For the text-containing cell, return its midpoint in [x, y] coordinate format. 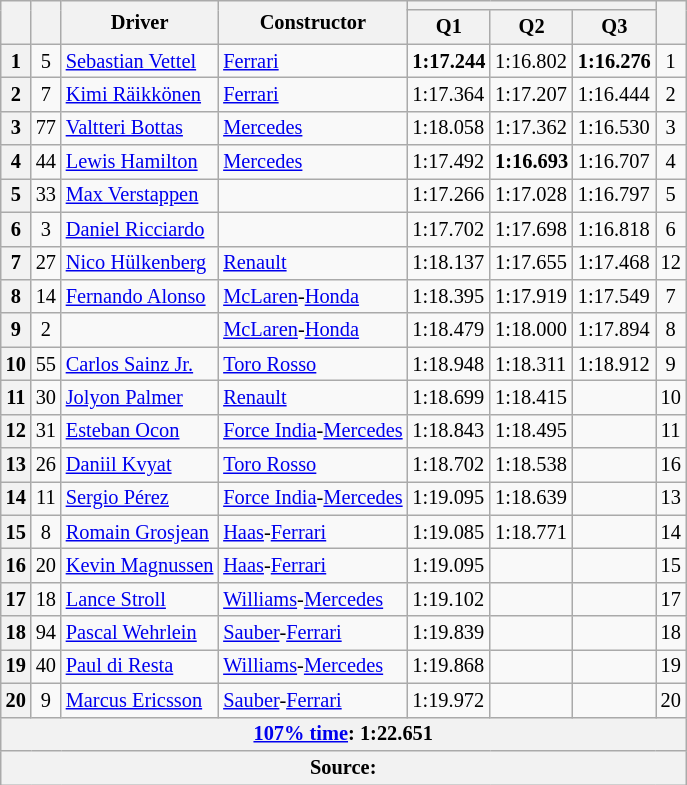
1:18.699 [448, 397]
1:17.698 [532, 229]
Carlos Sainz Jr. [140, 364]
55 [46, 364]
1:16.707 [614, 162]
Sebastian Vettel [140, 61]
1:17.468 [614, 263]
1:16.693 [532, 162]
Driver [140, 22]
26 [46, 465]
1:16.802 [532, 61]
31 [46, 431]
1:18.000 [532, 330]
Source: [344, 767]
77 [46, 128]
Romain Grosjean [140, 532]
Lewis Hamilton [140, 162]
1:16.818 [614, 229]
1:18.912 [614, 364]
1:17.207 [532, 94]
1:18.479 [448, 330]
Q3 [614, 27]
1:16.276 [614, 61]
1:18.948 [448, 364]
1:18.538 [532, 465]
Pascal Wehrlein [140, 633]
1:19.972 [448, 700]
Q1 [448, 27]
Nico Hülkenberg [140, 263]
Kevin Magnussen [140, 565]
Kimi Räikkönen [140, 94]
1:17.362 [532, 128]
1:18.058 [448, 128]
1:18.843 [448, 431]
1:19.085 [448, 532]
Marcus Ericsson [140, 700]
1:19.839 [448, 633]
Sergio Pérez [140, 498]
Valtteri Bottas [140, 128]
1:19.868 [448, 666]
94 [46, 633]
1:17.244 [448, 61]
Daniel Ricciardo [140, 229]
Constructor [312, 22]
1:17.266 [448, 195]
1:16.530 [614, 128]
1:18.395 [448, 296]
1:17.549 [614, 296]
44 [46, 162]
Fernando Alonso [140, 296]
Daniil Kvyat [140, 465]
1:18.495 [532, 431]
107% time: 1:22.651 [344, 734]
Paul di Resta [140, 666]
Q2 [532, 27]
Esteban Ocon [140, 431]
27 [46, 263]
1:17.919 [532, 296]
1:18.137 [448, 263]
1:17.492 [448, 162]
1:17.702 [448, 229]
1:18.771 [532, 532]
1:16.444 [614, 94]
1:18.311 [532, 364]
1:18.415 [532, 397]
1:17.028 [532, 195]
1:18.639 [532, 498]
1:17.364 [448, 94]
Jolyon Palmer [140, 397]
Lance Stroll [140, 599]
1:19.102 [448, 599]
1:16.797 [614, 195]
1:18.702 [448, 465]
40 [46, 666]
1:17.655 [532, 263]
33 [46, 195]
Max Verstappen [140, 195]
1:17.894 [614, 330]
30 [46, 397]
